Pinpoint the cell where the given text exists, returning its (X, Y) midpoint coordinate. 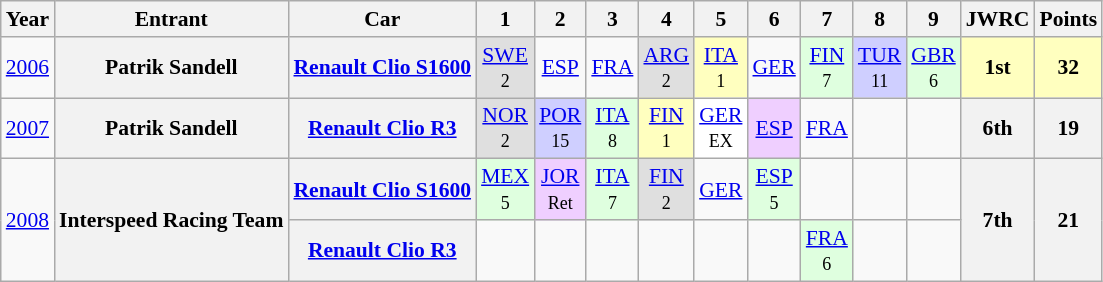
8 (880, 19)
GEREX (720, 128)
JWRC (998, 19)
6th (998, 128)
2007 (28, 128)
9 (934, 19)
Car (382, 19)
MEX5 (505, 190)
21 (1068, 220)
7 (827, 19)
ARG2 (666, 68)
Interspeed Racing Team (171, 220)
FIN7 (827, 68)
POR15 (560, 128)
6 (774, 19)
2006 (28, 68)
ITA7 (612, 190)
Year (28, 19)
1 (505, 19)
3 (612, 19)
TUR11 (880, 68)
19 (1068, 128)
ITA8 (612, 128)
NOR2 (505, 128)
ITA1 (720, 68)
Entrant (171, 19)
Points (1068, 19)
2 (560, 19)
SWE2 (505, 68)
32 (1068, 68)
5 (720, 19)
ESP5 (774, 190)
JORRet (560, 190)
FIN2 (666, 190)
7th (998, 220)
1st (998, 68)
FRA6 (827, 250)
2008 (28, 220)
GBR6 (934, 68)
4 (666, 19)
FIN1 (666, 128)
